Capture the cell that displays the provided text and extract its (x, y) central coordinate. 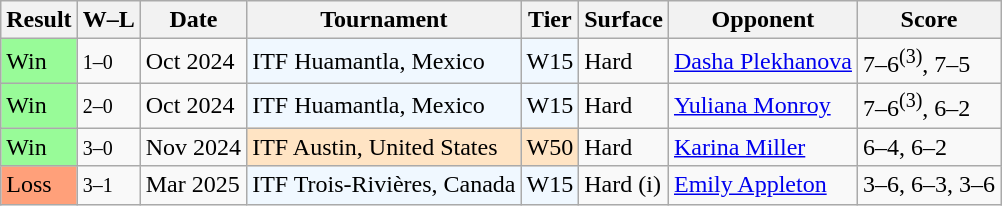
1–0 (108, 62)
ITF Trois-Rivières, Canada (384, 185)
Mar 2025 (193, 185)
3–6, 6–3, 3–6 (928, 185)
2–0 (108, 106)
Karina Miller (762, 147)
Tournament (384, 20)
3–1 (108, 185)
Opponent (762, 20)
6–4, 6–2 (928, 147)
3–0 (108, 147)
Date (193, 20)
Hard (i) (624, 185)
Result (39, 20)
Score (928, 20)
7–6(3), 7–5 (928, 62)
Emily Appleton (762, 185)
W–L (108, 20)
ITF Austin, United States (384, 147)
W50 (550, 147)
Yuliana Monroy (762, 106)
Surface (624, 20)
Tier (550, 20)
Nov 2024 (193, 147)
Dasha Plekhanova (762, 62)
Loss (39, 185)
7–6(3), 6–2 (928, 106)
